From the cell containing the given text, extract its center point as (x, y) coordinate. 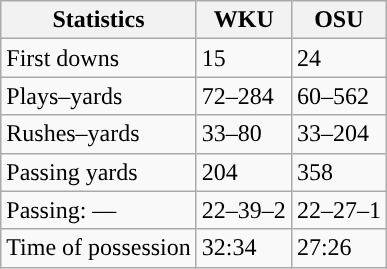
Time of possession (99, 248)
33–204 (338, 134)
72–284 (244, 96)
24 (338, 58)
22–39–2 (244, 210)
27:26 (338, 248)
33–80 (244, 134)
First downs (99, 58)
60–562 (338, 96)
WKU (244, 20)
204 (244, 172)
32:34 (244, 248)
358 (338, 172)
15 (244, 58)
OSU (338, 20)
Rushes–yards (99, 134)
Passing yards (99, 172)
22–27–1 (338, 210)
Passing: –– (99, 210)
Statistics (99, 20)
Plays–yards (99, 96)
